Scan for the cell matching the given text and deliver its (X, Y) coordinate at center. 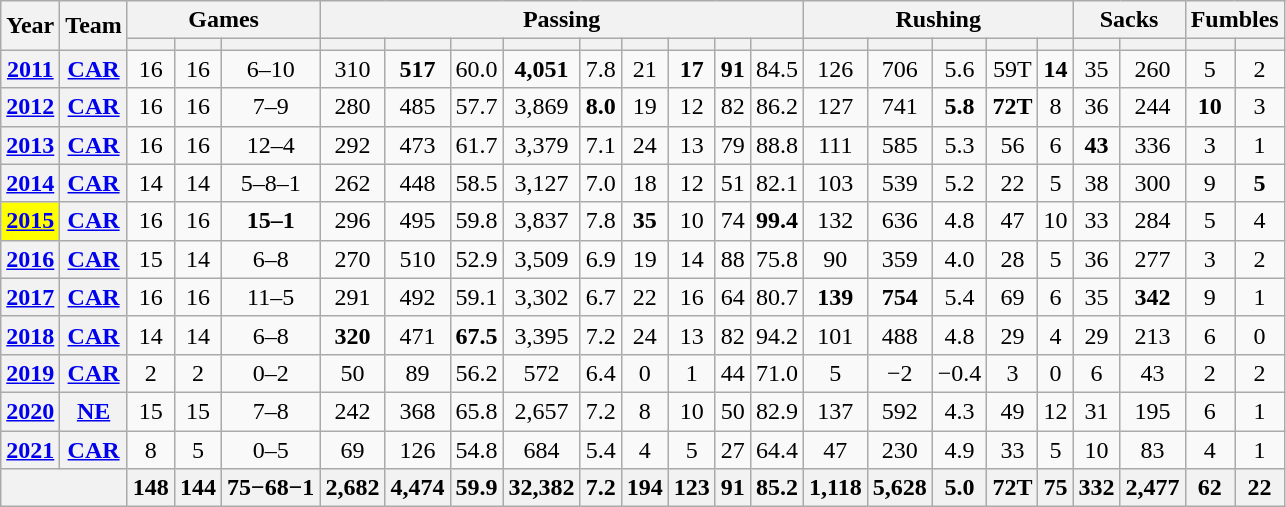
38 (1096, 183)
2,682 (352, 488)
2016 (30, 259)
Passing (562, 20)
332 (1096, 488)
4.9 (960, 449)
49 (1012, 411)
706 (900, 69)
2019 (30, 373)
636 (900, 221)
86.2 (776, 107)
244 (1152, 107)
5.2 (960, 183)
572 (542, 373)
5,628 (900, 488)
291 (352, 297)
310 (352, 69)
585 (900, 145)
3,837 (542, 221)
123 (692, 488)
5.0 (960, 488)
52.9 (476, 259)
Games (224, 20)
59.1 (476, 297)
754 (900, 297)
62 (1210, 488)
144 (198, 488)
56.2 (476, 373)
89 (418, 373)
260 (1152, 69)
79 (732, 145)
4,051 (542, 69)
56 (1012, 145)
3,127 (542, 183)
485 (418, 107)
18 (644, 183)
59.9 (476, 488)
15–1 (270, 221)
59T (1012, 69)
262 (352, 183)
213 (1152, 335)
3,509 (542, 259)
Fumbles (1234, 20)
2020 (30, 411)
194 (644, 488)
7.0 (600, 183)
Team (94, 26)
2021 (30, 449)
592 (900, 411)
27 (732, 449)
137 (835, 411)
300 (1152, 183)
3,302 (542, 297)
368 (418, 411)
21 (644, 69)
31 (1096, 411)
488 (900, 335)
539 (900, 183)
28 (1012, 259)
−0.4 (960, 373)
195 (1152, 411)
Sacks (1129, 20)
90 (835, 259)
284 (1152, 221)
132 (835, 221)
448 (418, 183)
3,869 (542, 107)
64 (732, 297)
57.7 (476, 107)
64.4 (776, 449)
80.7 (776, 297)
82.1 (776, 183)
103 (835, 183)
0–2 (270, 373)
84.5 (776, 69)
320 (352, 335)
75−68−1 (270, 488)
230 (900, 449)
51 (732, 183)
2011 (30, 69)
75.8 (776, 259)
7–8 (270, 411)
85.2 (776, 488)
Rushing (938, 20)
4.0 (960, 259)
277 (1152, 259)
−2 (900, 373)
5.6 (960, 69)
17 (692, 69)
8.0 (600, 107)
5.3 (960, 145)
3,379 (542, 145)
60.0 (476, 69)
61.7 (476, 145)
471 (418, 335)
67.5 (476, 335)
2015 (30, 221)
741 (900, 107)
280 (352, 107)
510 (418, 259)
83 (1152, 449)
94.2 (776, 335)
2014 (30, 183)
2018 (30, 335)
473 (418, 145)
342 (1152, 297)
242 (352, 411)
359 (900, 259)
517 (418, 69)
111 (835, 145)
6–10 (270, 69)
139 (835, 297)
2012 (30, 107)
5–8–1 (270, 183)
495 (418, 221)
65.8 (476, 411)
6.9 (600, 259)
7–9 (270, 107)
5.8 (960, 107)
6.4 (600, 373)
88.8 (776, 145)
NE (94, 411)
4,474 (418, 488)
2013 (30, 145)
88 (732, 259)
684 (542, 449)
2,657 (542, 411)
12–4 (270, 145)
82.9 (776, 411)
58.5 (476, 183)
4.3 (960, 411)
296 (352, 221)
1,118 (835, 488)
492 (418, 297)
2,477 (1152, 488)
2017 (30, 297)
292 (352, 145)
270 (352, 259)
127 (835, 107)
59.8 (476, 221)
99.4 (776, 221)
3,395 (542, 335)
71.0 (776, 373)
6.7 (600, 297)
11–5 (270, 297)
74 (732, 221)
32,382 (542, 488)
148 (150, 488)
44 (732, 373)
101 (835, 335)
Year (30, 26)
336 (1152, 145)
7.1 (600, 145)
54.8 (476, 449)
75 (1056, 488)
0–5 (270, 449)
